Search for the cell housing the specified text and yield its (x, y) center coordinate. 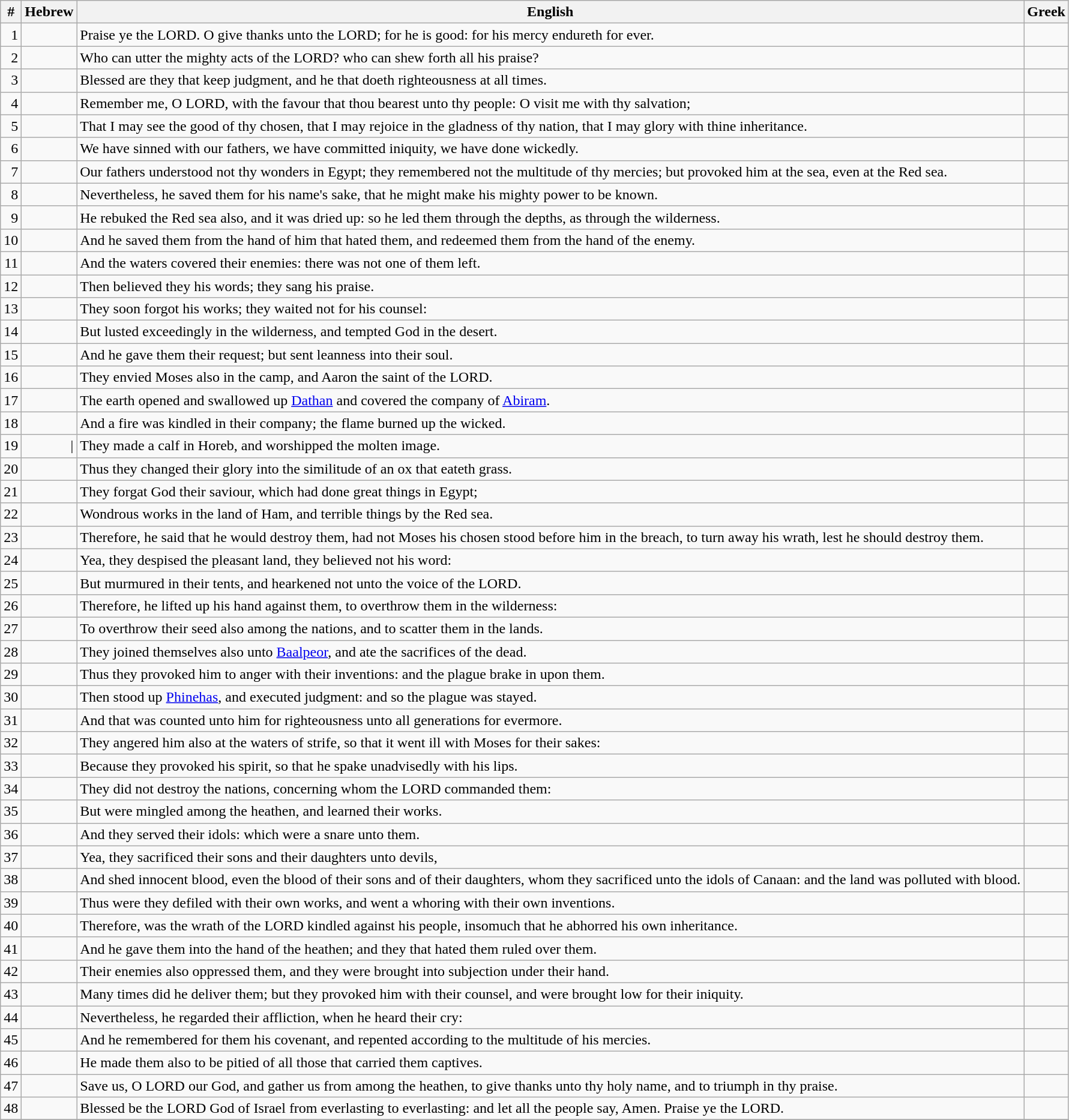
Remember me, O LORD, with the favour that thou bearest unto thy people: O visit me with thy salvation; (550, 103)
Thus they changed their glory into the similitude of an ox that eateth grass. (550, 469)
He rebuked the Red sea also, and it was dried up: so he led them through the depths, as through the wilderness. (550, 217)
They angered him also at the waters of strife, so that it went ill with Moses for their sakes: (550, 743)
They made a calf in Horeb, and worshipped the molten image. (550, 446)
13 (11, 309)
Praise ye the LORD. O give thanks unto the LORD; for he is good: for his mercy endureth for ever. (550, 35)
4 (11, 103)
27 (11, 628)
Then believed they his words; they sang his praise. (550, 286)
35 (11, 811)
43 (11, 994)
45 (11, 1040)
38 (11, 880)
The earth opened and swallowed up Dathan and covered the company of Abiram. (550, 400)
29 (11, 675)
17 (11, 400)
Nevertheless, he regarded their affliction, when he heard their cry: (550, 1017)
Blessed are they that keep judgment, and he that doeth righteousness at all times. (550, 80)
21 (11, 492)
8 (11, 194)
But were mingled among the heathen, and learned their works. (550, 811)
30 (11, 697)
25 (11, 583)
Yea, they despised the pleasant land, they believed not his word: (550, 560)
And he saved them from the hand of him that hated them, and redeemed them from the hand of the enemy. (550, 240)
We have sinned with our fathers, we have committed iniquity, we have done wickedly. (550, 149)
And he gave them into the hand of the heathen; and they that hated them ruled over them. (550, 948)
Therefore, he lifted up his hand against them, to overthrow them in the wilderness: (550, 606)
12 (11, 286)
They did not destroy the nations, concerning whom the LORD commanded them: (550, 789)
Who can utter the mighty acts of the LORD? who can shew forth all his praise? (550, 58)
They envied Moses also in the camp, and Aaron the saint of the LORD. (550, 378)
19 (11, 446)
6 (11, 149)
And a fire was kindled in their company; the flame burned up the wicked. (550, 423)
He made them also to be pitied of all those that carried them captives. (550, 1063)
Our fathers understood not thy wonders in Egypt; they remembered not the multitude of thy mercies; but provoked him at the sea, even at the Red sea. (550, 172)
47 (11, 1086)
They joined themselves also unto Baalpeor, and ate the sacrifices of the dead. (550, 651)
10 (11, 240)
31 (11, 720)
Their enemies also oppressed them, and they were brought into subjection under their hand. (550, 971)
46 (11, 1063)
But lusted exceedingly in the wilderness, and tempted God in the desert. (550, 332)
26 (11, 606)
22 (11, 514)
Therefore, was the wrath of the LORD kindled against his people, insomuch that he abhorred his own inheritance. (550, 926)
And he remembered for them his covenant, and repented according to the multitude of his mercies. (550, 1040)
Greek (1047, 12)
To overthrow their seed also among the nations, and to scatter them in the lands. (550, 628)
They forgat God their saviour, which had done great things in Egypt; (550, 492)
42 (11, 971)
32 (11, 743)
11 (11, 263)
Then stood up Phinehas, and executed judgment: and so the plague was stayed. (550, 697)
2 (11, 58)
41 (11, 948)
# (11, 12)
40 (11, 926)
| (49, 446)
7 (11, 172)
Many times did he deliver them; but they provoked him with their counsel, and were brought low for their iniquity. (550, 994)
5 (11, 126)
Blessed be the LORD God of Israel from everlasting to everlasting: and let all the people say, Amen. Praise ye the LORD. (550, 1109)
And that was counted unto him for righteousness unto all generations for evermore. (550, 720)
18 (11, 423)
That I may see the good of thy chosen, that I may rejoice in the gladness of thy nation, that I may glory with thine inheritance. (550, 126)
20 (11, 469)
48 (11, 1109)
1 (11, 35)
34 (11, 789)
44 (11, 1017)
English (550, 12)
And they served their idols: which were a snare unto them. (550, 834)
And he gave them their request; but sent leanness into their soul. (550, 355)
9 (11, 217)
Save us, O LORD our God, and gather us from among the heathen, to give thanks unto thy holy name, and to triumph in thy praise. (550, 1086)
33 (11, 766)
Because they provoked his spirit, so that he spake unadvisedly with his lips. (550, 766)
39 (11, 903)
23 (11, 537)
15 (11, 355)
And the waters covered their enemies: there was not one of them left. (550, 263)
Thus they provoked him to anger with their inventions: and the plague brake in upon them. (550, 675)
Thus were they defiled with their own works, and went a whoring with their own inventions. (550, 903)
Nevertheless, he saved them for his name's sake, that he might make his mighty power to be known. (550, 194)
37 (11, 857)
But murmured in their tents, and hearkened not unto the voice of the LORD. (550, 583)
14 (11, 332)
24 (11, 560)
Yea, they sacrificed their sons and their daughters unto devils, (550, 857)
16 (11, 378)
28 (11, 651)
Wondrous works in the land of Ham, and terrible things by the Red sea. (550, 514)
They soon forgot his works; they waited not for his counsel: (550, 309)
Hebrew (49, 12)
3 (11, 80)
36 (11, 834)
